Output the (x, y) coordinate of the center of the cell containing the given text.  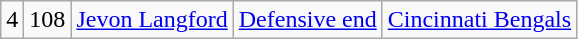
108 (48, 20)
Jevon Langford (152, 20)
4 (12, 20)
Defensive end (308, 20)
Cincinnati Bengals (479, 20)
